Capture the cell that displays the provided text and extract its [X, Y] central coordinate. 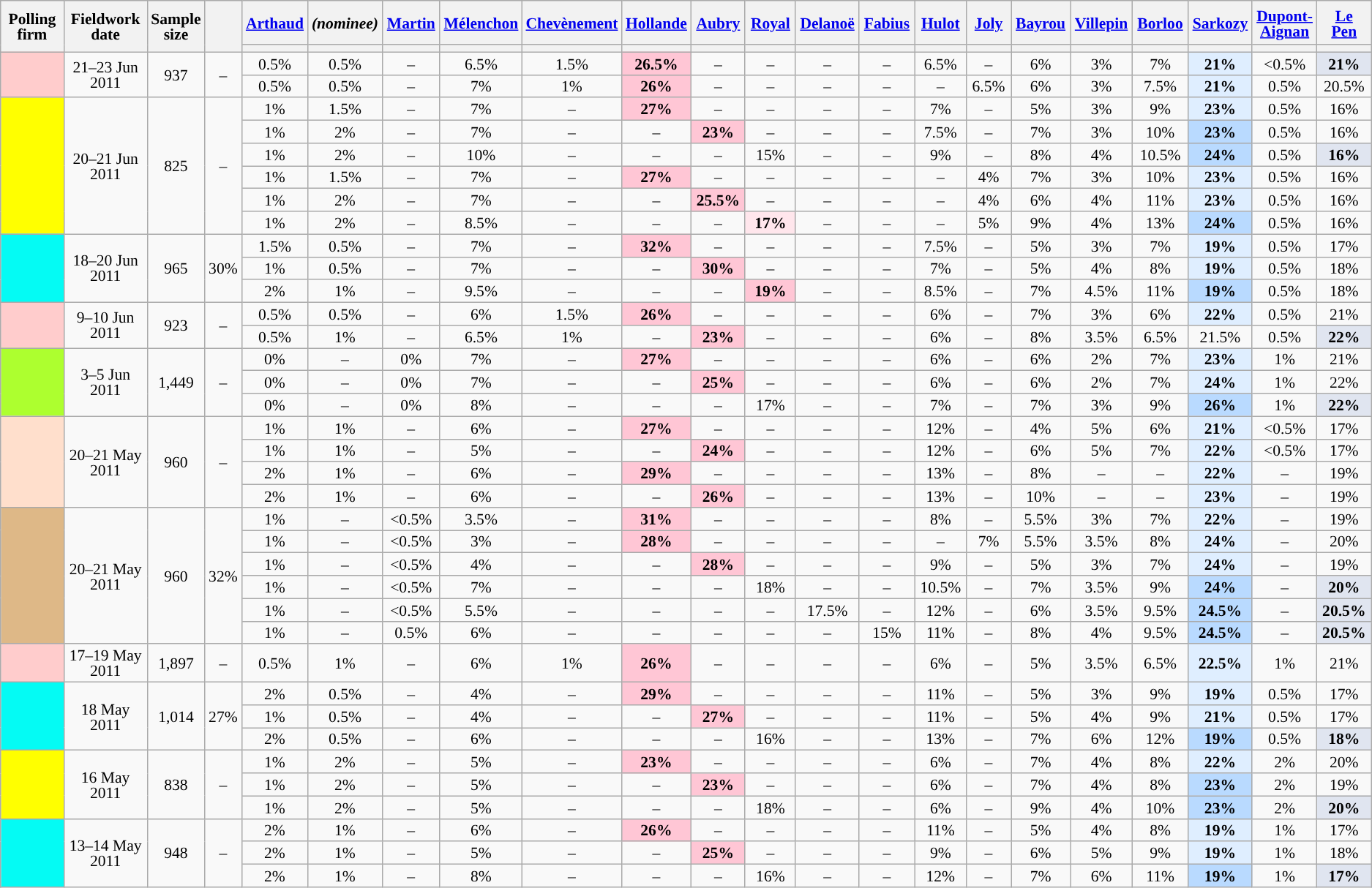
Sarkozy [1221, 23]
825 [176, 167]
Delanoë [827, 23]
Royal [770, 23]
21.5% [1221, 336]
Hollande [656, 23]
Mélenchon [481, 23]
Chevènement [571, 23]
1,897 [176, 663]
18 May 2011 [105, 717]
25.5% [718, 200]
948 [176, 853]
(nominee) [345, 23]
Polling firm [32, 26]
Joly [988, 23]
Bayrou [1041, 23]
4.5% [1102, 291]
923 [176, 326]
Martin [411, 23]
21–23 Jun 2011 [105, 75]
937 [176, 75]
965 [176, 268]
Borloo [1160, 23]
17.5% [827, 610]
17–19 May 2011 [105, 663]
Aubry [718, 23]
26.5% [656, 63]
9–10 Jun 2011 [105, 326]
1,014 [176, 717]
Le Pen [1344, 23]
Villepin [1102, 23]
16 May 2011 [105, 784]
3–5 Jun 2011 [105, 382]
Fabius [887, 23]
18–20 Jun 2011 [105, 268]
1,449 [176, 382]
31% [656, 519]
Hulot [940, 23]
13–14 May 2011 [105, 853]
838 [176, 784]
20–21 Jun 2011 [105, 167]
Samplesize [176, 26]
Arthaud [275, 23]
Dupont-Aignan [1285, 23]
22.5% [1221, 663]
Fieldwork date [105, 26]
